Find where the given text appears and provide that cell's center as (X, Y) coordinate. 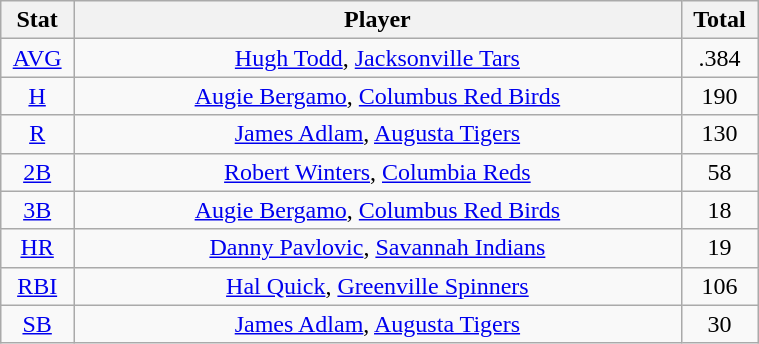
.384 (719, 58)
Total (719, 20)
3B (38, 210)
106 (719, 286)
Stat (38, 20)
Robert Winters, Columbia Reds (378, 172)
SB (38, 324)
RBI (38, 286)
Hugh Todd, Jacksonville Tars (378, 58)
18 (719, 210)
Player (378, 20)
Danny Pavlovic, Savannah Indians (378, 248)
R (38, 134)
30 (719, 324)
H (38, 96)
190 (719, 96)
19 (719, 248)
HR (38, 248)
AVG (38, 58)
Hal Quick, Greenville Spinners (378, 286)
58 (719, 172)
130 (719, 134)
2B (38, 172)
